Locate the cell with the specified text and output its [x, y] center coordinate. 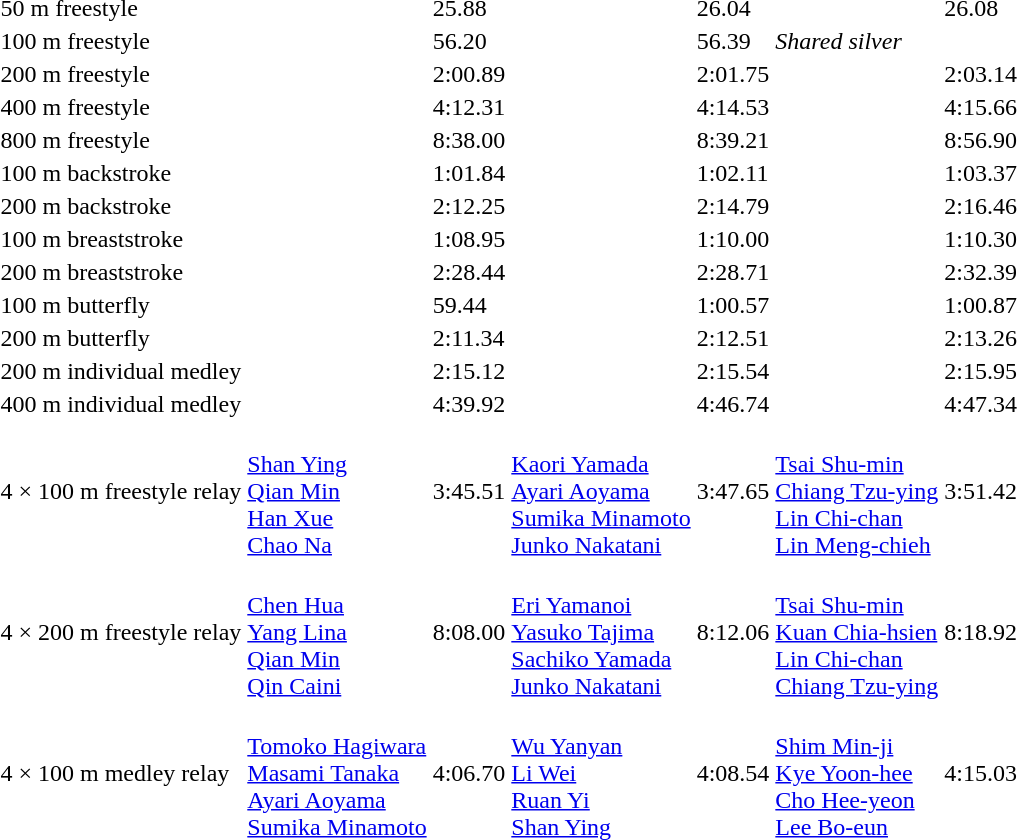
Eri YamanoiYasuko TajimaSachiko YamadaJunko Nakatani [601, 632]
4:39.92 [469, 404]
4:12.31 [469, 107]
2:28.44 [469, 272]
8:38.00 [469, 140]
Tsai Shu-minKuan Chia-hsienLin Chi-chanChiang Tzu-ying [857, 632]
3:45.51 [469, 491]
2:28.71 [733, 272]
1:10.00 [733, 239]
2:15.54 [733, 371]
2:11.34 [469, 338]
Chen HuaYang LinaQian MinQin Caini [337, 632]
3:47.65 [733, 491]
56.39 [733, 41]
8:08.00 [469, 632]
2:14.79 [733, 206]
2:00.89 [469, 74]
8:12.06 [733, 632]
Kaori YamadaAyari AoyamaSumika MinamotoJunko Nakatani [601, 491]
56.20 [469, 41]
1:02.11 [733, 173]
59.44 [469, 305]
1:08.95 [469, 239]
1:01.84 [469, 173]
8:39.21 [733, 140]
4:14.53 [733, 107]
1:00.57 [733, 305]
Shan YingQian MinHan XueChao Na [337, 491]
2:01.75 [733, 74]
Shared silver [857, 41]
4:46.74 [733, 404]
2:12.51 [733, 338]
2:15.12 [469, 371]
2:12.25 [469, 206]
Tsai Shu-minChiang Tzu-yingLin Chi-chanLin Meng-chieh [857, 491]
